Return (x, y) of the center of cell containing provided text 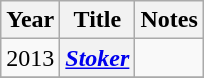
Stoker (98, 58)
Title (98, 20)
Year (30, 20)
Notes (169, 20)
2013 (30, 58)
